Scan for the cell matching the given text and deliver its (x, y) coordinate at center. 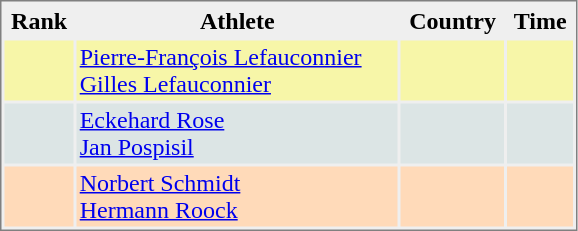
Time (540, 20)
Country (452, 20)
Rank (38, 20)
Norbert SchmidtHermann Roock (238, 196)
Athlete (238, 20)
Eckehard RoseJan Pospisil (238, 134)
Pierre-François LefauconnierGilles Lefauconnier (238, 70)
